Pinpoint the cell where the given text exists, returning its [X, Y] midpoint coordinate. 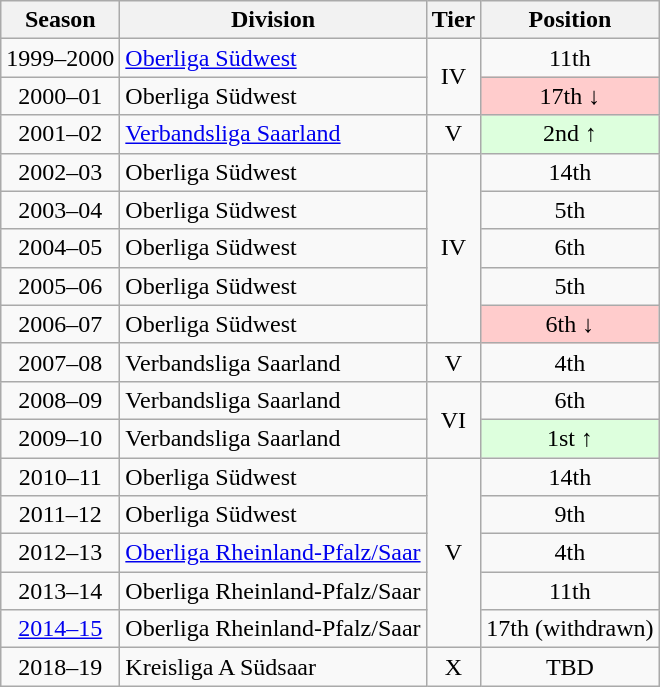
TBD [570, 667]
2005–06 [60, 286]
Kreisliga A Südsaar [273, 667]
17th (withdrawn) [570, 629]
2nd ↑ [570, 134]
17th ↓ [570, 96]
Season [60, 20]
9th [570, 515]
2012–13 [60, 553]
2006–07 [60, 324]
6th ↓ [570, 324]
2004–05 [60, 248]
2011–12 [60, 515]
1st ↑ [570, 438]
2007–08 [60, 362]
2014–15 [60, 629]
Position [570, 20]
2008–09 [60, 400]
2018–19 [60, 667]
2003–04 [60, 210]
2001–02 [60, 134]
Division [273, 20]
2000–01 [60, 96]
2010–11 [60, 477]
2013–14 [60, 591]
X [454, 667]
Tier [454, 20]
1999–2000 [60, 58]
VI [454, 419]
2009–10 [60, 438]
2002–03 [60, 172]
